Capture the cell that displays the provided text and extract its [x, y] central coordinate. 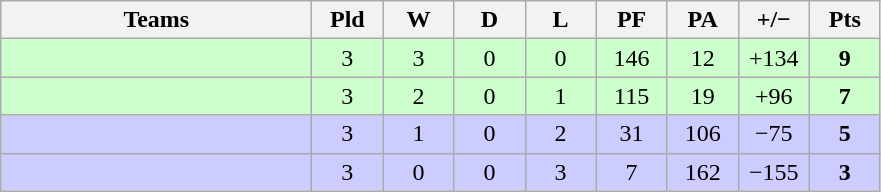
Teams [156, 20]
19 [702, 96]
5 [844, 134]
+96 [774, 96]
106 [702, 134]
−75 [774, 134]
12 [702, 58]
Pts [844, 20]
162 [702, 172]
+134 [774, 58]
Pld [348, 20]
D [490, 20]
+/− [774, 20]
31 [632, 134]
PF [632, 20]
L [560, 20]
−155 [774, 172]
W [418, 20]
115 [632, 96]
146 [632, 58]
9 [844, 58]
PA [702, 20]
